Scan for the cell matching the given text and deliver its (X, Y) coordinate at center. 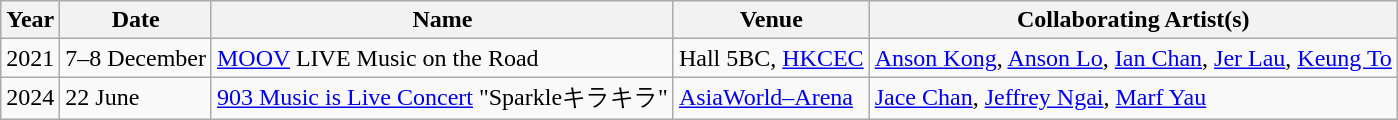
2021 (30, 58)
Jace Chan, Jeffrey Ngai, Marf Yau (1133, 98)
Date (136, 20)
Anson Kong, Anson Lo, Ian Chan, Jer Lau, Keung To (1133, 58)
Year (30, 20)
Venue (771, 20)
22 June (136, 98)
Hall 5BC, HKCEC (771, 58)
MOOV LIVE Music on the Road (442, 58)
2024 (30, 98)
Name (442, 20)
AsiaWorld–Arena (771, 98)
Collaborating Artist(s) (1133, 20)
903 Music is Live Concert "Sparkleキラキラ" (442, 98)
7–8 December (136, 58)
